From the cell containing the given text, extract its center point as [x, y] coordinate. 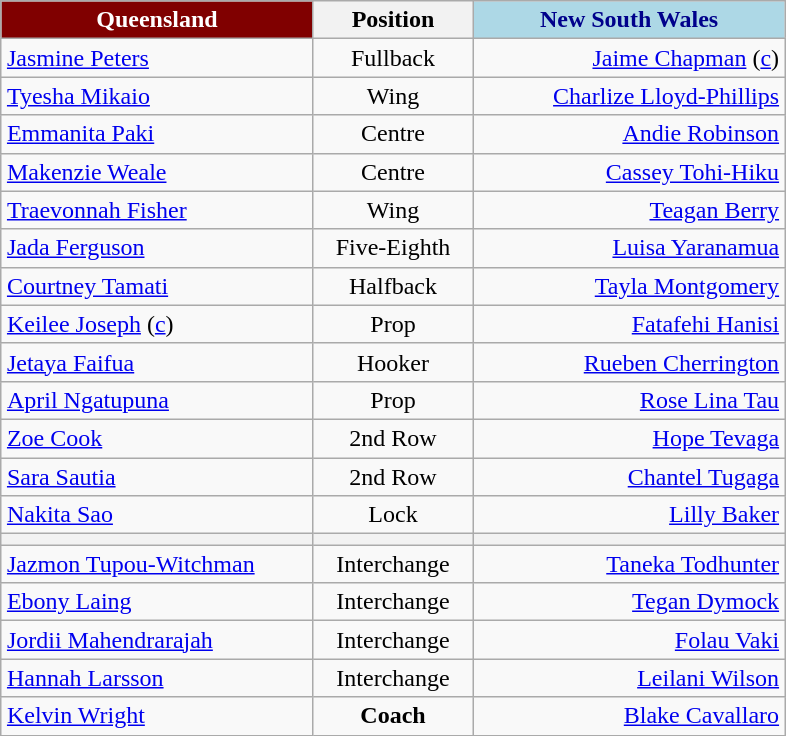
Kelvin Wright [156, 716]
Five-Eighth [392, 248]
Lock [392, 515]
Position [392, 20]
Folau Vaki [630, 640]
Ebony Laing [156, 602]
Luisa Yaranamua [630, 248]
Makenzie Weale [156, 172]
Courtney Tamati [156, 286]
Jada Ferguson [156, 248]
April Ngatupuna [156, 400]
Coach [392, 716]
Chantel Tugaga [630, 477]
Andie Robinson [630, 134]
Fatafehi Hanisi [630, 324]
Sara Sautia [156, 477]
Queensland [156, 20]
Lilly Baker [630, 515]
Jasmine Peters [156, 58]
Jazmon Tupou-Witchman [156, 564]
Halfback [392, 286]
Leilani Wilson [630, 678]
Hope Tevaga [630, 438]
New South Wales [630, 20]
Tegan Dymock [630, 602]
Emmanita Paki [156, 134]
Jaime Chapman (c) [630, 58]
Zoe Cook [156, 438]
Nakita Sao [156, 515]
Rose Lina Tau [630, 400]
Hooker [392, 362]
Cassey Tohi-Hiku [630, 172]
Blake Cavallaro [630, 716]
Teagan Berry [630, 210]
Jordii Mahendrarajah [156, 640]
Keilee Joseph (c) [156, 324]
Fullback [392, 58]
Charlize Lloyd-Phillips [630, 96]
Traevonnah Fisher [156, 210]
Tayla Montgomery [630, 286]
Taneka Todhunter [630, 564]
Rueben Cherrington [630, 362]
Jetaya Faifua [156, 362]
Tyesha Mikaio [156, 96]
Hannah Larsson [156, 678]
